Pinpoint the cell where the given text exists, returning its [x, y] midpoint coordinate. 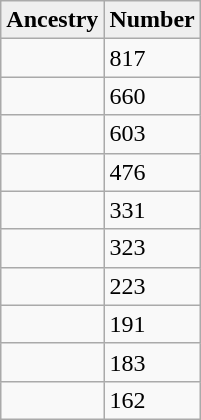
603 [152, 134]
660 [152, 96]
476 [152, 172]
191 [152, 324]
331 [152, 210]
323 [152, 248]
Number [152, 20]
817 [152, 58]
223 [152, 286]
Ancestry [52, 20]
183 [152, 362]
162 [152, 400]
